Identify which cell holds the provided text, then report its (x, y) central coordinate. 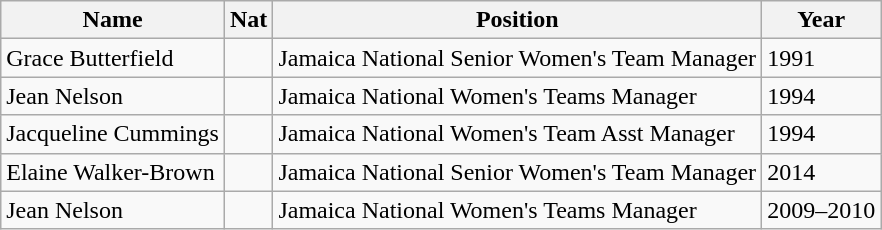
Jacqueline Cummings (113, 134)
Grace Butterfield (113, 58)
Nat (248, 20)
Elaine Walker-Brown (113, 172)
Position (518, 20)
Name (113, 20)
Jamaica National Women's Team Asst Manager (518, 134)
1991 (822, 58)
Year (822, 20)
2014 (822, 172)
2009–2010 (822, 210)
